From the cell containing the given text, extract its center point as [x, y] coordinate. 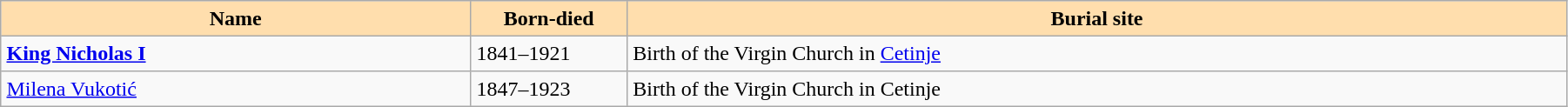
Milena Vukotić [236, 89]
King Nicholas I [236, 53]
Burial site [1097, 18]
Name [236, 18]
1847–1923 [549, 89]
Born-died [549, 18]
1841–1921 [549, 53]
